Return [x, y] of the center of cell containing provided text 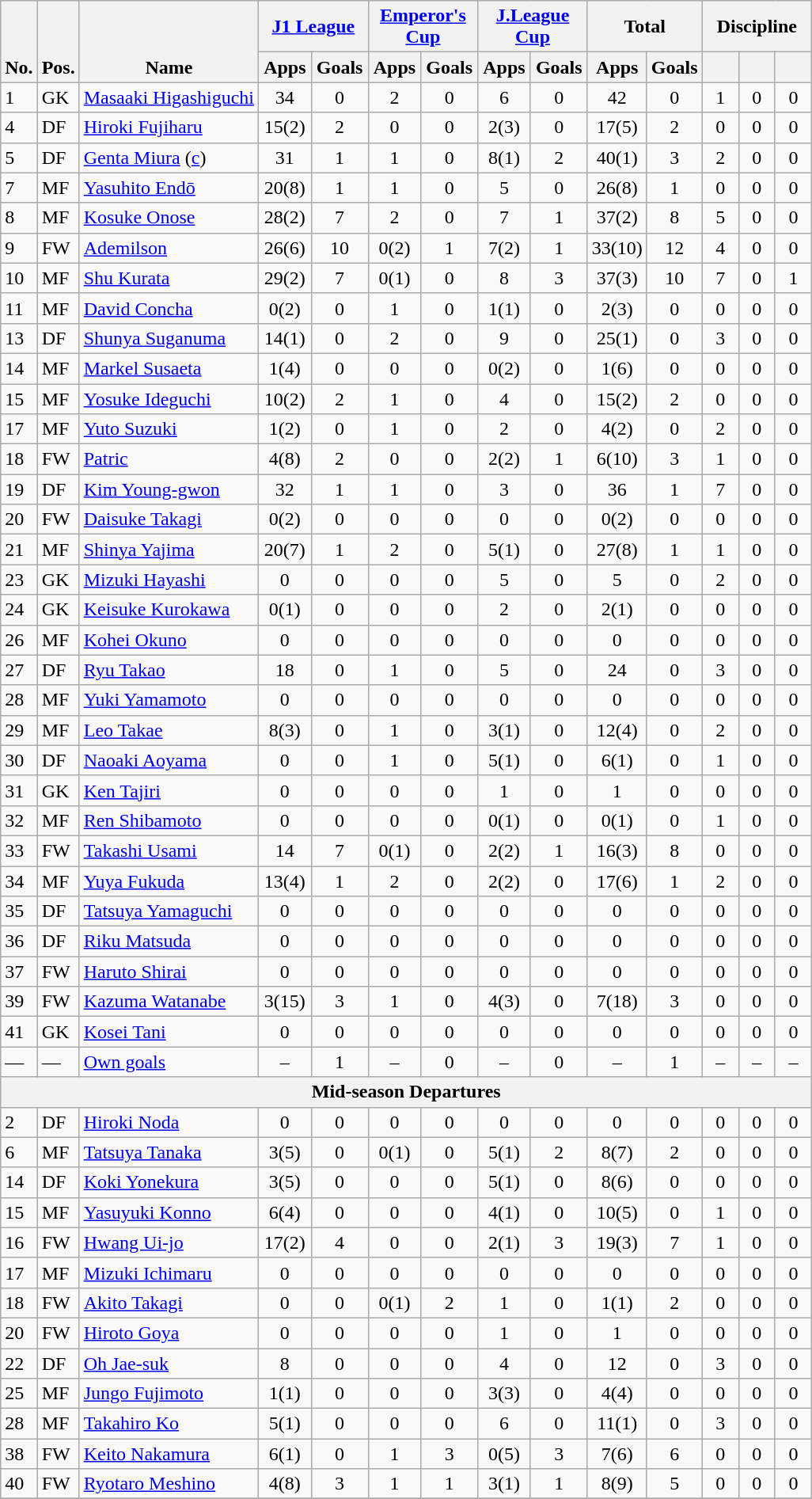
Tatsuya Yamaguchi [169, 911]
Yuya Fukuda [169, 881]
7(6) [617, 1454]
Keisuke Kurokawa [169, 610]
No. [19, 41]
Ryotaro Meshino [169, 1484]
42 [617, 97]
Emperor's Cup [423, 27]
21 [19, 550]
Takashi Usami [169, 850]
1(2) [285, 429]
26 [19, 640]
Kosei Tani [169, 1032]
Genta Miura (c) [169, 158]
23 [19, 580]
11(1) [617, 1424]
17(5) [617, 127]
Shinya Yajima [169, 550]
Riku Matsuda [169, 942]
37(3) [617, 278]
Oh Jae-suk [169, 1363]
Pos. [59, 41]
Ryu Takao [169, 670]
Leo Takae [169, 730]
Yuki Yamamoto [169, 700]
4(3) [505, 1002]
Hiroki Noda [169, 1122]
1(4) [285, 368]
8(9) [617, 1484]
Hiroto Goya [169, 1333]
Yosuke Ideguchi [169, 398]
Ken Tajiri [169, 790]
4(1) [505, 1212]
22 [19, 1363]
29(2) [285, 278]
6(4) [285, 1212]
40(1) [617, 158]
J1 League [313, 27]
Jungo Fujimoto [169, 1394]
20(7) [285, 550]
17(2) [285, 1242]
1(6) [617, 368]
J.League Cup [533, 27]
Ren Shibamoto [169, 820]
Naoaki Aoyama [169, 760]
Masaaki Higashiguchi [169, 97]
25 [19, 1394]
Mid-season Departures [407, 1092]
Tatsuya Tanaka [169, 1152]
Kosuke Onose [169, 218]
Shunya Suganuma [169, 338]
19 [19, 489]
Name [169, 41]
8(6) [617, 1182]
30 [19, 760]
7(18) [617, 1002]
35 [19, 911]
Mizuki Hayashi [169, 580]
Shu Kurata [169, 278]
33 [19, 850]
Own goals [169, 1062]
Total [644, 27]
41 [19, 1032]
Yasuyuki Konno [169, 1212]
25(1) [617, 338]
Koki Yonekura [169, 1182]
16(3) [617, 850]
3(15) [285, 1002]
Keito Nakamura [169, 1454]
28(2) [285, 218]
Daisuke Takagi [169, 519]
Discipline [757, 27]
8(7) [617, 1152]
Yuto Suzuki [169, 429]
Kohei Okuno [169, 640]
12(4) [617, 730]
8(3) [285, 730]
Patric [169, 459]
Kim Young-gwon [169, 489]
Kazuma Watanabe [169, 1002]
27 [19, 670]
27(8) [617, 550]
3(3) [505, 1394]
Markel Susaeta [169, 368]
Akito Takagi [169, 1303]
39 [19, 1002]
33(10) [617, 248]
Yasuhito Endō [169, 188]
8(1) [505, 158]
20(8) [285, 188]
Takahiro Ko [169, 1424]
Hwang Ui-jo [169, 1242]
11 [19, 308]
Haruto Shirai [169, 972]
Ademilson [169, 248]
13 [19, 338]
10(2) [285, 398]
7(2) [505, 248]
26(8) [617, 188]
David Concha [169, 308]
13(4) [285, 881]
Hiroki Fujiharu [169, 127]
14(1) [285, 338]
40 [19, 1484]
4(2) [617, 429]
38 [19, 1454]
0(5) [505, 1454]
37 [19, 972]
26(6) [285, 248]
Mizuki Ichimaru [169, 1273]
16 [19, 1242]
37(2) [617, 218]
4(4) [617, 1394]
10(5) [617, 1212]
17(6) [617, 881]
19(3) [617, 1242]
29 [19, 730]
6(10) [617, 459]
